Identify which cell holds the provided text, then report its [X, Y] central coordinate. 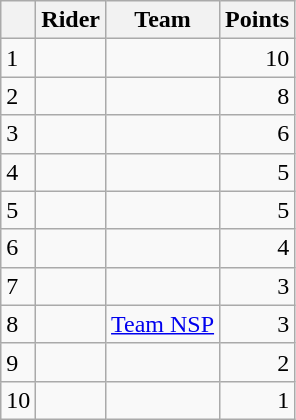
7 [18, 286]
Team NSP [163, 324]
Team [163, 20]
9 [18, 362]
Points [258, 20]
Rider [71, 20]
